Output the [X, Y] coordinate of the center of the cell containing the given text.  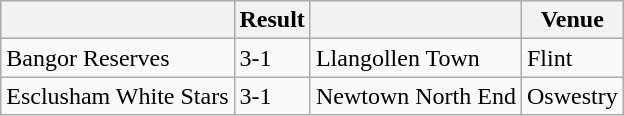
Esclusham White Stars [118, 96]
Venue [572, 20]
Bangor Reserves [118, 58]
Llangollen Town [416, 58]
Newtown North End [416, 96]
Flint [572, 58]
Oswestry [572, 96]
Result [272, 20]
